Extract the (X, Y) coordinate from the center of the cell holding the provided text.  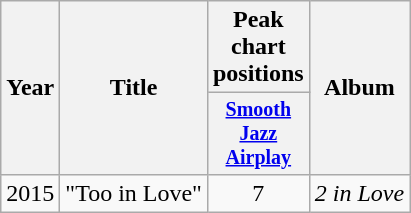
Year (30, 88)
2 in Love (359, 193)
7 (258, 193)
2015 (30, 193)
Album (359, 88)
Peak chart positions (258, 47)
Title (134, 88)
"Too in Love" (134, 193)
Smooth JazzAirplay (258, 134)
